Pinpoint the cell where the given text exists, returning its (x, y) midpoint coordinate. 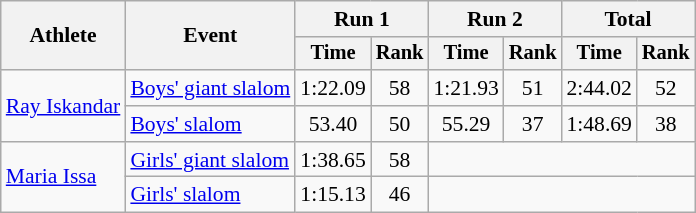
38 (666, 124)
1:21.93 (466, 88)
Boys' slalom (210, 124)
Run 1 (362, 19)
Event (210, 36)
53.40 (332, 124)
50 (400, 124)
Ray Iskandar (64, 106)
1:22.09 (332, 88)
Total (628, 19)
52 (666, 88)
Athlete (64, 36)
Girls' giant slalom (210, 160)
1:38.65 (332, 160)
Maria Issa (64, 178)
55.29 (466, 124)
37 (533, 124)
1:15.13 (332, 195)
Boys' giant slalom (210, 88)
46 (400, 195)
2:44.02 (598, 88)
Run 2 (494, 19)
51 (533, 88)
Girls' slalom (210, 195)
1:48.69 (598, 124)
